From the cell containing the given text, extract its center point as (x, y) coordinate. 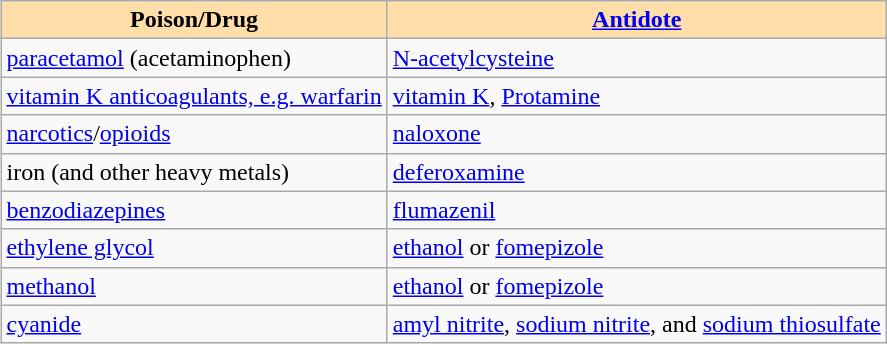
flumazenil (636, 210)
vitamin K anticoagulants, e.g. warfarin (194, 96)
narcotics/opioids (194, 134)
methanol (194, 286)
N-acetylcysteine (636, 58)
benzodiazepines (194, 210)
deferoxamine (636, 172)
Poison/Drug (194, 20)
cyanide (194, 324)
Antidote (636, 20)
amyl nitrite, sodium nitrite, and sodium thiosulfate (636, 324)
paracetamol (acetaminophen) (194, 58)
vitamin K, Protamine (636, 96)
ethylene glycol (194, 248)
naloxone (636, 134)
iron (and other heavy metals) (194, 172)
